Return the [x, y] coordinate for the center point of the cell that contains the specified text.  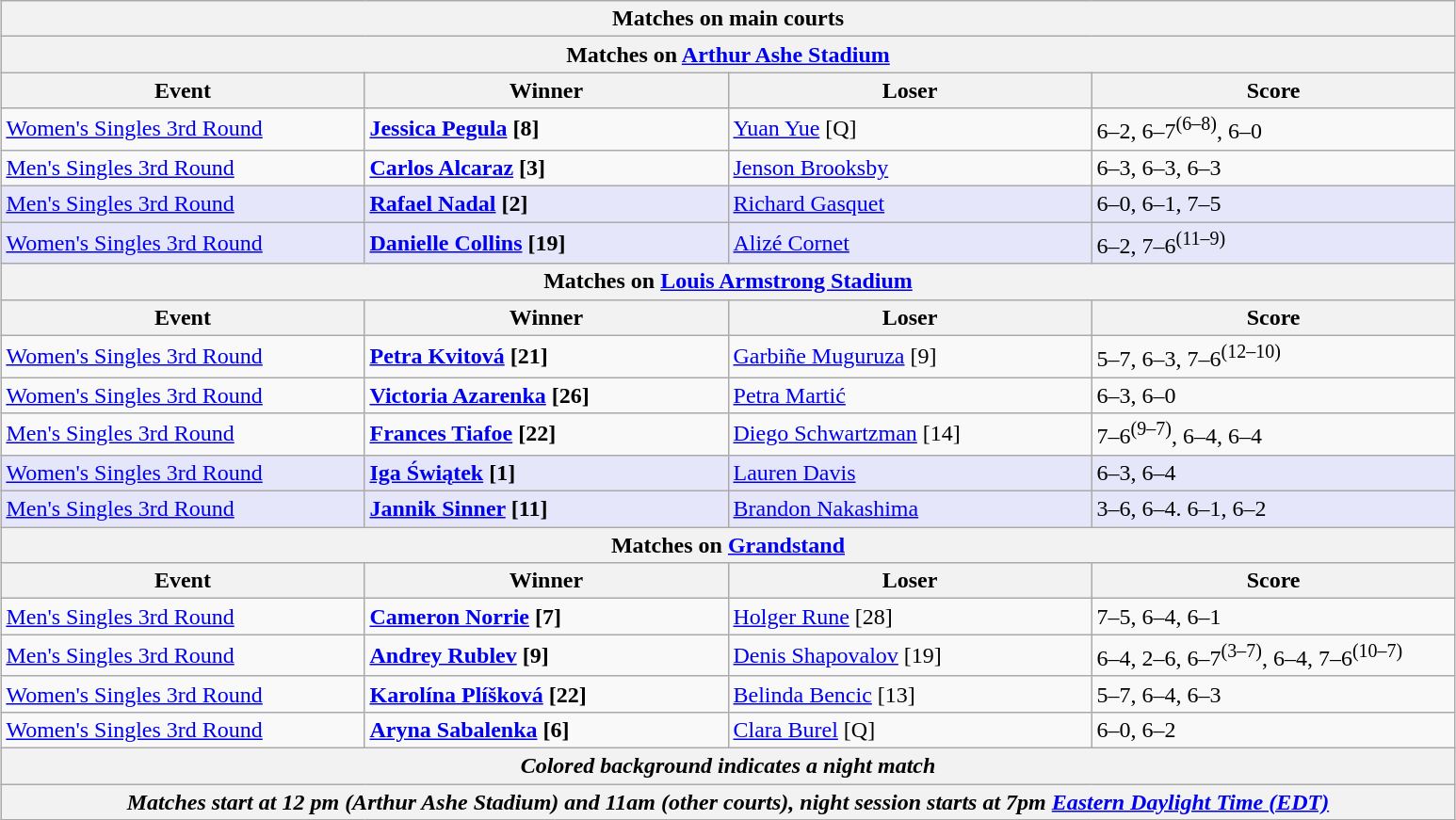
Lauren Davis [910, 473]
6–3, 6–0 [1273, 395]
Iga Świątek [1] [546, 473]
Victoria Azarenka [26] [546, 395]
Holger Rune [28] [910, 617]
Andrey Rublev [9] [546, 655]
Matches on Arthur Ashe Stadium [728, 55]
Karolína Plíšková [22] [546, 694]
Diego Schwartzman [14] [910, 435]
6–2, 7–6(11–9) [1273, 243]
Jessica Pegula [8] [546, 130]
5–7, 6–4, 6–3 [1273, 694]
Jannik Sinner [11] [546, 509]
Matches on Louis Armstrong Stadium [728, 281]
Cameron Norrie [7] [546, 617]
Carlos Alcaraz [3] [546, 168]
7–5, 6–4, 6–1 [1273, 617]
Aryna Sabalenka [6] [546, 730]
Jenson Brooksby [910, 168]
Clara Burel [Q] [910, 730]
6–0, 6–2 [1273, 730]
Matches start at 12 pm (Arthur Ashe Stadium) and 11am (other courts), night session starts at 7pm Eastern Daylight Time (EDT) [728, 802]
Colored background indicates a night match [728, 765]
Yuan Yue [Q] [910, 130]
Petra Martić [910, 395]
Rafael Nadal [2] [546, 204]
Denis Shapovalov [19] [910, 655]
5–7, 6–3, 7–6(12–10) [1273, 356]
6–3, 6–3, 6–3 [1273, 168]
6–0, 6–1, 7–5 [1273, 204]
Belinda Bencic [13] [910, 694]
7–6(9–7), 6–4, 6–4 [1273, 435]
Matches on main courts [728, 19]
6–2, 6–7(6–8), 6–0 [1273, 130]
Garbiñe Muguruza [9] [910, 356]
Richard Gasquet [910, 204]
Danielle Collins [19] [546, 243]
6–3, 6–4 [1273, 473]
6–4, 2–6, 6–7(3–7), 6–4, 7–6(10–7) [1273, 655]
Petra Kvitová [21] [546, 356]
Matches on Grandstand [728, 545]
3–6, 6–4. 6–1, 6–2 [1273, 509]
Alizé Cornet [910, 243]
Brandon Nakashima [910, 509]
Frances Tiafoe [22] [546, 435]
